Detect which cell encompasses the target text, then output its [x, y] center coordinate. 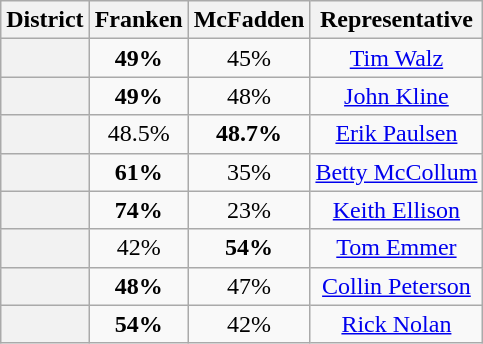
Rick Nolan [396, 324]
District [45, 20]
Representative [396, 20]
Erik Paulsen [396, 134]
Tim Walz [396, 58]
Keith Ellison [396, 210]
Collin Peterson [396, 286]
Betty McCollum [396, 172]
74% [138, 210]
48.5% [138, 134]
61% [138, 172]
45% [249, 58]
48.7% [249, 134]
47% [249, 286]
Tom Emmer [396, 248]
23% [249, 210]
35% [249, 172]
Franken [138, 20]
McFadden [249, 20]
John Kline [396, 96]
